For the text-containing cell, return its midpoint in (x, y) coordinate format. 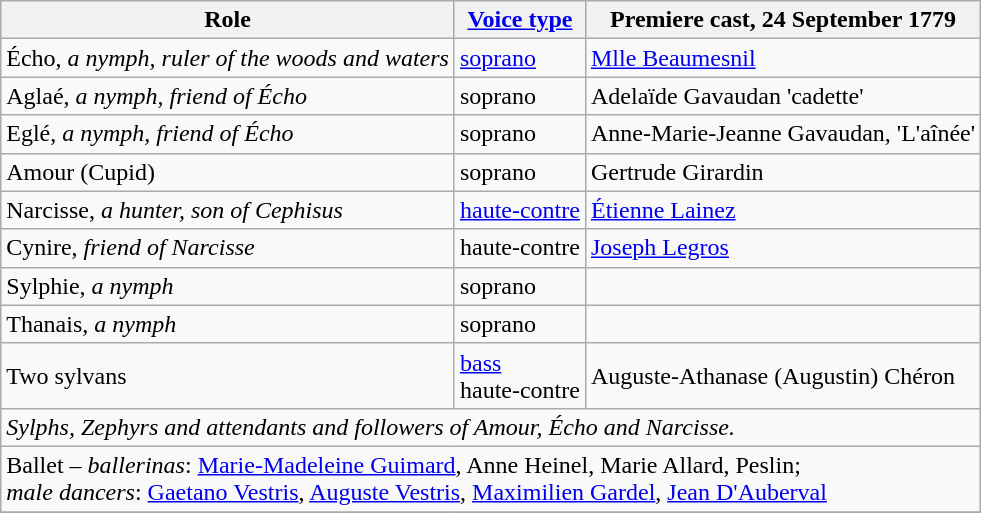
Mlle Beaumesnil (782, 58)
Cynire, friend of Narcisse (228, 248)
Eglé, a nymph, friend of Écho (228, 134)
basshaute-contre (520, 376)
Voice type (520, 20)
Adelaïde Gavaudan 'cadette' (782, 96)
Two sylvans (228, 376)
Sylphs, Zephyrs and attendants and followers of Amour, Écho and Narcisse. (491, 427)
Gertrude Girardin (782, 172)
Joseph Legros (782, 248)
Role (228, 20)
Écho, a nymph, ruler of the woods and waters (228, 58)
Aglaé, a nymph, friend of Écho (228, 96)
Premiere cast, 24 September 1779 (782, 20)
Thanais, a nymph (228, 324)
Anne-Marie-Jeanne Gavaudan, 'L'aînée' (782, 134)
Étienne Lainez (782, 210)
Auguste-Athanase (Augustin) Chéron (782, 376)
Sylphie, a nymph (228, 286)
Amour (Cupid) (228, 172)
Narcisse, a hunter, son of Cephisus (228, 210)
